Detect which cell encompasses the target text, then output its (X, Y) center coordinate. 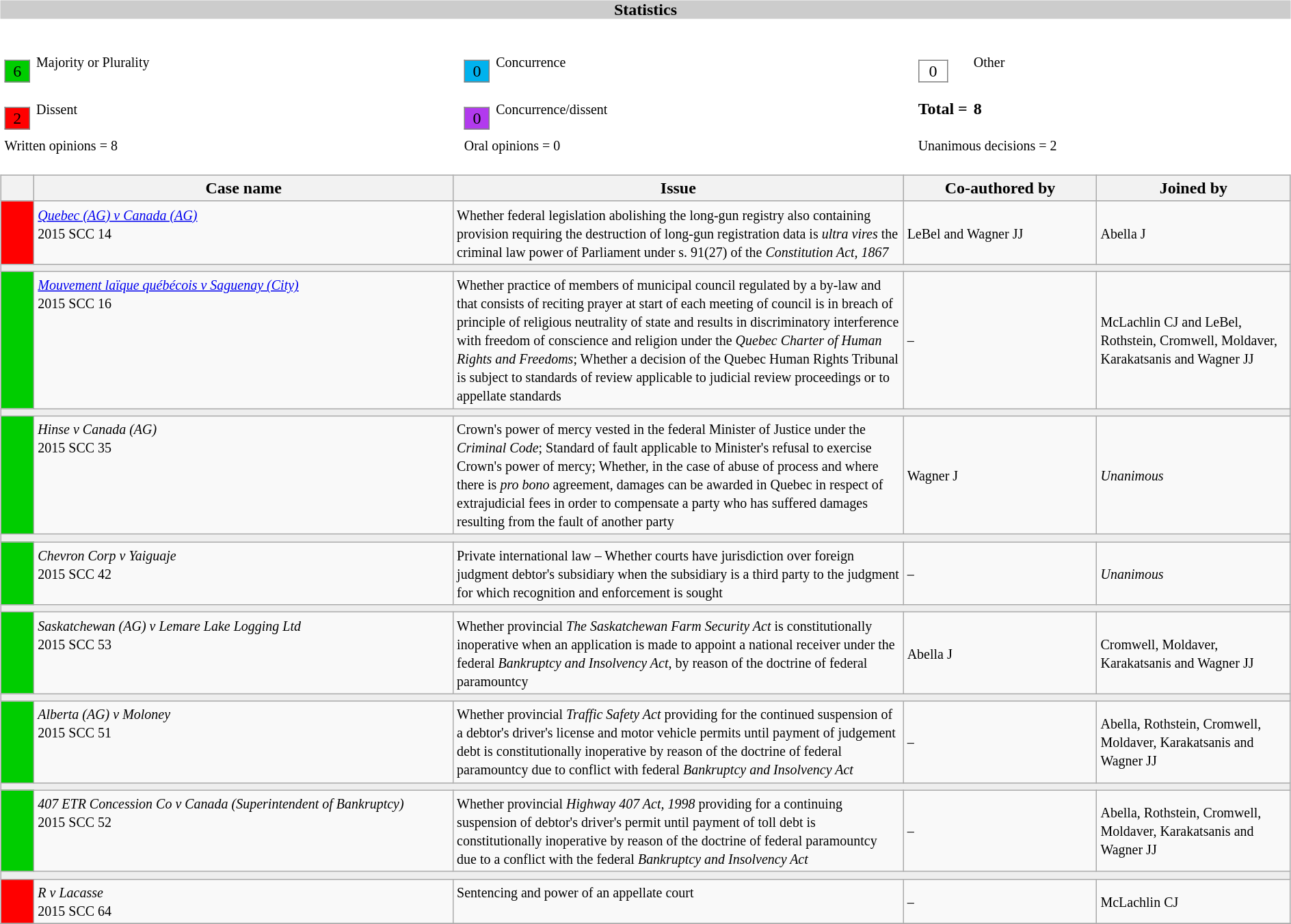
Quebec (AG) v Canada (AG) 2015 SCC 14 (243, 232)
Dissent (248, 109)
Issue (678, 188)
LeBel and Wagner JJ (1000, 232)
Unanimous decisions = 2 (1102, 145)
Co-authored by (1000, 188)
Concurrence (704, 62)
McLachlin CJ (1194, 901)
R v Lacasse 2015 SCC 64 (243, 901)
Statistics (645, 10)
8 (1130, 109)
Total = (943, 109)
Joined by (1194, 188)
Wagner J (1000, 476)
Saskatchewan (AG) v Lemare Lake Logging Ltd 2015 SCC 53 (243, 653)
McLachlin CJ and LeBel, Rothstein, Cromwell, Moldaver, Karakatsanis and Wagner JJ (1194, 340)
Written opinions = 8 (231, 145)
Sentencing and power of an appellate court (678, 901)
Hinse v Canada (AG) 2015 SCC 35 (243, 476)
Mouvement laïque québécois v Saguenay (City) 2015 SCC 16 (243, 340)
Alberta (AG) v Moloney 2015 SCC 51 (243, 742)
Other (1130, 62)
Majority or Plurality (248, 62)
Oral opinions = 0 (688, 145)
407 ETR Concession Co v Canada (Superintendent of Bankruptcy) 2015 SCC 52 (243, 831)
Concurrence/dissent (704, 109)
Chevron Corp v Yaiguaje 2015 SCC 42 (243, 573)
Cromwell, Moldaver, Karakatsanis and Wagner JJ (1194, 653)
Case name (243, 188)
